Search for the cell housing the specified text and yield its [x, y] center coordinate. 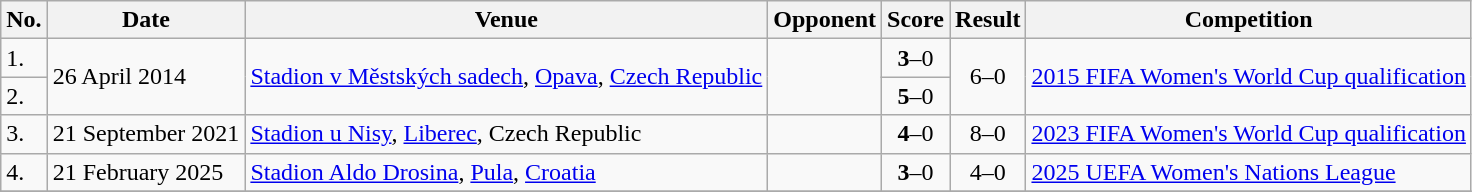
No. [24, 20]
Date [146, 20]
2. [24, 96]
Competition [1249, 20]
4. [24, 172]
8–0 [988, 134]
Opponent [825, 20]
2025 UEFA Women's Nations League [1249, 172]
Venue [506, 20]
Score [916, 20]
2023 FIFA Women's World Cup qualification [1249, 134]
1. [24, 58]
Stadion v Městských sadech, Opava, Czech Republic [506, 77]
21 February 2025 [146, 172]
2015 FIFA Women's World Cup qualification [1249, 77]
Stadion u Nisy, Liberec, Czech Republic [506, 134]
3. [24, 134]
26 April 2014 [146, 77]
21 September 2021 [146, 134]
6–0 [988, 77]
Stadion Aldo Drosina, Pula, Croatia [506, 172]
Result [988, 20]
5–0 [916, 96]
